From the cell containing the given text, extract its center point as [X, Y] coordinate. 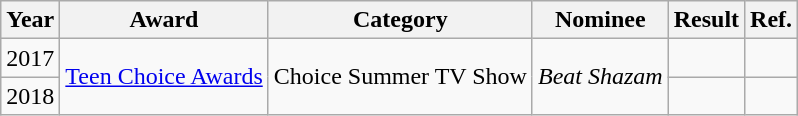
Year [30, 20]
Nominee [600, 20]
Teen Choice Awards [164, 77]
2017 [30, 58]
Category [400, 20]
Choice Summer TV Show [400, 77]
Result [706, 20]
Ref. [772, 20]
2018 [30, 96]
Beat Shazam [600, 77]
Award [164, 20]
